Determine the (X, Y) coordinate at the center of the cell enclosing the given text.  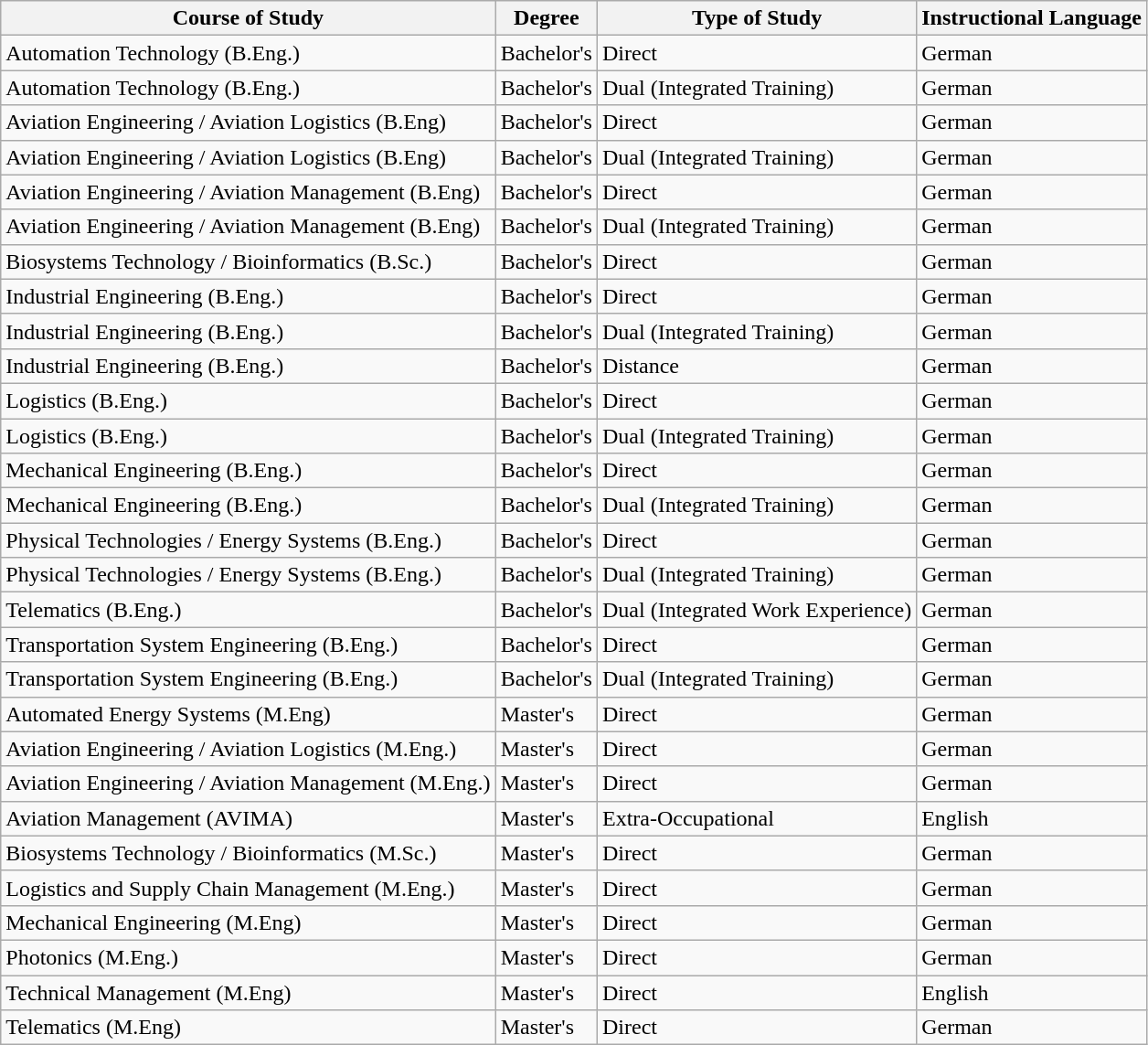
Distance (757, 366)
Biosystems Technology / Bioinformatics (M.Sc.) (249, 853)
Aviation Management (AVIMA) (249, 818)
Aviation Engineering / Aviation Management (M.Eng.) (249, 784)
Type of Study (757, 18)
Course of Study (249, 18)
Mechanical Engineering (M.Eng) (249, 922)
Logistics and Supply Chain Management (M.Eng.) (249, 888)
Aviation Engineering / Aviation Logistics (M.Eng.) (249, 749)
Instructional Language (1032, 18)
Biosystems Technology / Bioinformatics (B.Sc.) (249, 261)
Telematics (B.Eng.) (249, 610)
Technical Management (M.Eng) (249, 992)
Photonics (M.Eng.) (249, 957)
Degree (547, 18)
Dual (Integrated Work Experience) (757, 610)
Telematics (M.Eng) (249, 1028)
Automated Energy Systems (M.Eng) (249, 714)
Extra-Occupational (757, 818)
